Provide the (X, Y) coordinate of the cell's center where the given text is located.  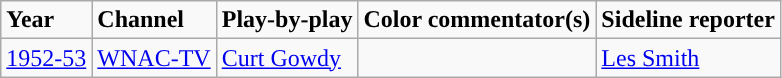
Channel (154, 20)
Year (46, 20)
Sideline reporter (688, 20)
Les Smith (688, 58)
Curt Gowdy (287, 58)
Play-by-play (287, 20)
1952-53 (46, 58)
WNAC-TV (154, 58)
Color commentator(s) (477, 20)
